Find where the given text appears and provide that cell's center as (X, Y) coordinate. 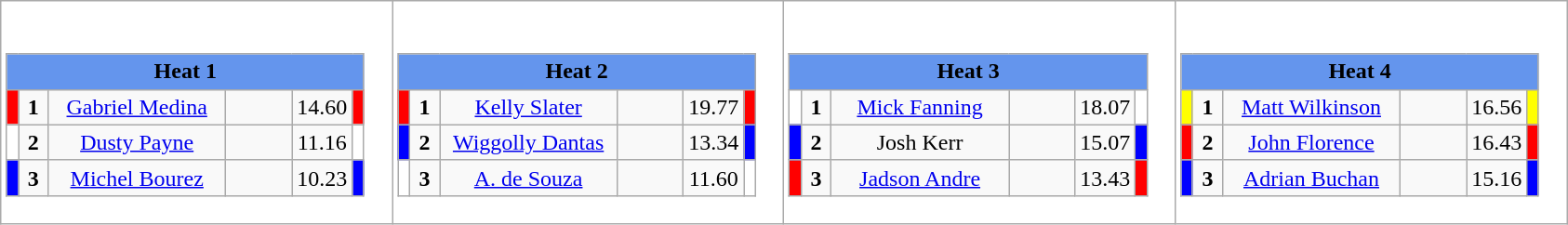
19.77 (714, 107)
Wiggolly Dantas (528, 142)
11.60 (714, 178)
Heat 2 (577, 72)
Kelly Slater (528, 107)
Adrian Buchan (1311, 178)
Josh Kerr (921, 142)
16.43 (1497, 142)
11.16 (322, 142)
Heat 1 (185, 72)
18.07 (1105, 107)
16.56 (1497, 107)
14.60 (322, 107)
Heat 4 1 Matt Wilkinson 16.56 2 John Florence 16.43 3 Adrian Buchan 15.16 (1371, 112)
A. de Souza (528, 178)
Heat 2 1 Kelly Slater 19.77 2 Wiggolly Dantas 13.34 3 A. de Souza 11.60 (588, 112)
10.23 (322, 178)
Jadson Andre (921, 178)
Dusty Payne (138, 142)
Mick Fanning (921, 107)
13.34 (714, 142)
15.16 (1497, 178)
Heat 4 (1360, 72)
Heat 3 (968, 72)
Heat 1 1 Gabriel Medina 14.60 2 Dusty Payne 11.16 3 Michel Bourez 10.23 (197, 112)
Matt Wilkinson (1311, 107)
Michel Bourez (138, 178)
John Florence (1311, 142)
15.07 (1105, 142)
Heat 3 1 Mick Fanning 18.07 2 Josh Kerr 15.07 3 Jadson Andre 13.43 (980, 112)
Gabriel Medina (138, 107)
13.43 (1105, 178)
